Find where the given text appears and provide that cell's center as [x, y] coordinate. 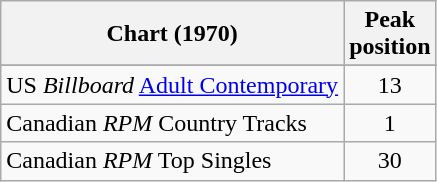
Chart (1970) [172, 34]
13 [390, 85]
30 [390, 161]
Canadian RPM Country Tracks [172, 123]
US Billboard Adult Contemporary [172, 85]
Canadian RPM Top Singles [172, 161]
Peakposition [390, 34]
1 [390, 123]
